Detect which cell encompasses the target text, then output its (X, Y) center coordinate. 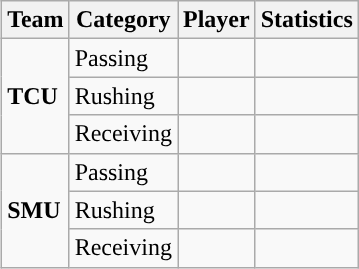
Statistics (306, 20)
Player (217, 20)
TCU (36, 96)
SMU (36, 210)
Team (36, 20)
Category (123, 20)
